Pinpoint the cell where the given text exists, returning its [X, Y] midpoint coordinate. 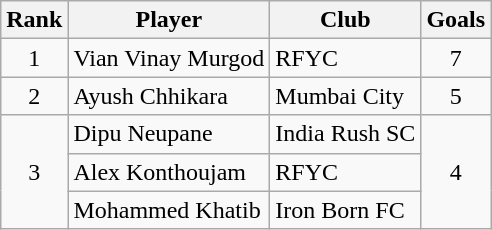
4 [456, 172]
Club [346, 20]
1 [34, 58]
India Rush SC [346, 134]
Ayush Chhikara [169, 96]
Dipu Neupane [169, 134]
Vian Vinay Murgod [169, 58]
Player [169, 20]
Alex Konthoujam [169, 172]
2 [34, 96]
5 [456, 96]
Goals [456, 20]
Mumbai City [346, 96]
3 [34, 172]
Iron Born FC [346, 210]
Mohammed Khatib [169, 210]
7 [456, 58]
Rank [34, 20]
